Search for the cell housing the specified text and yield its [x, y] center coordinate. 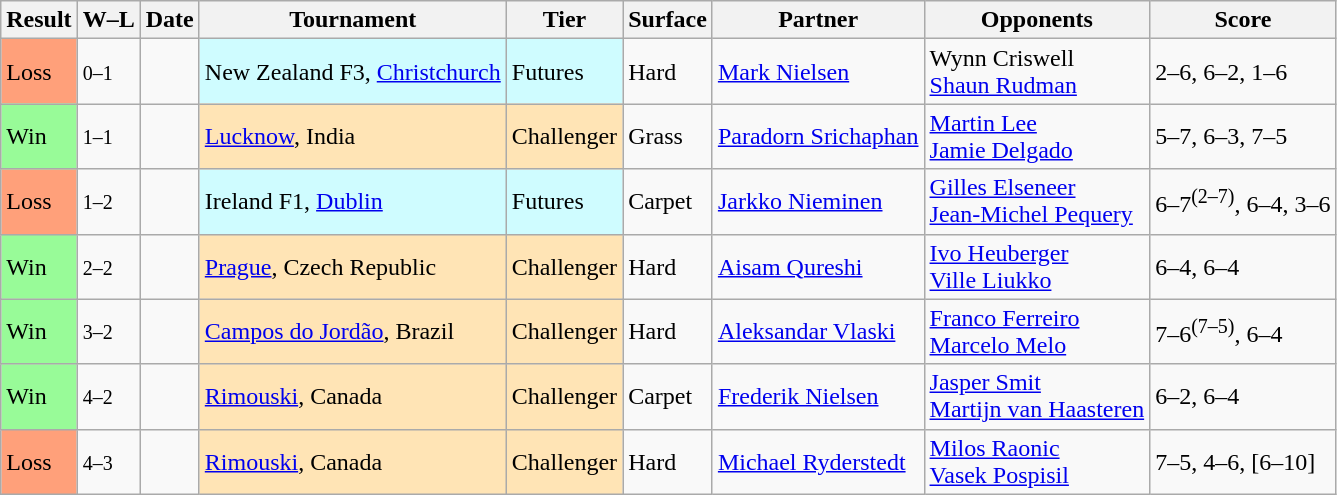
W–L [108, 20]
1–1 [108, 136]
Prague, Czech Republic [352, 266]
1–2 [108, 202]
Franco Ferreiro Marcelo Melo [1037, 332]
Aleksandar Vlaski [818, 332]
Grass [668, 136]
New Zealand F3, Christchurch [352, 72]
Tournament [352, 20]
2–2 [108, 266]
Lucknow, India [352, 136]
Tier [564, 20]
Opponents [1037, 20]
Gilles Elseneer Jean-Michel Pequery [1037, 202]
Date [170, 20]
Michael Ryderstedt [818, 462]
Wynn Criswell Shaun Rudman [1037, 72]
6–7(2–7), 6–4, 3–6 [1243, 202]
Milos Raonic Vasek Pospisil [1037, 462]
Jasper Smit Martijn van Haasteren [1037, 396]
4–2 [108, 396]
7–5, 4–6, [6–10] [1243, 462]
Frederik Nielsen [818, 396]
Campos do Jordão, Brazil [352, 332]
Mark Nielsen [818, 72]
Ivo Heuberger Ville Liukko [1037, 266]
Paradorn Srichaphan [818, 136]
3–2 [108, 332]
2–6, 6–2, 1–6 [1243, 72]
7–6(7–5), 6–4 [1243, 332]
Partner [818, 20]
6–2, 6–4 [1243, 396]
6–4, 6–4 [1243, 266]
Result [39, 20]
4–3 [108, 462]
Aisam Qureshi [818, 266]
5–7, 6–3, 7–5 [1243, 136]
Martin Lee Jamie Delgado [1037, 136]
Surface [668, 20]
0–1 [108, 72]
Jarkko Nieminen [818, 202]
Ireland F1, Dublin [352, 202]
Score [1243, 20]
